Return the (X, Y) coordinate for the center point of the cell that contains the specified text.  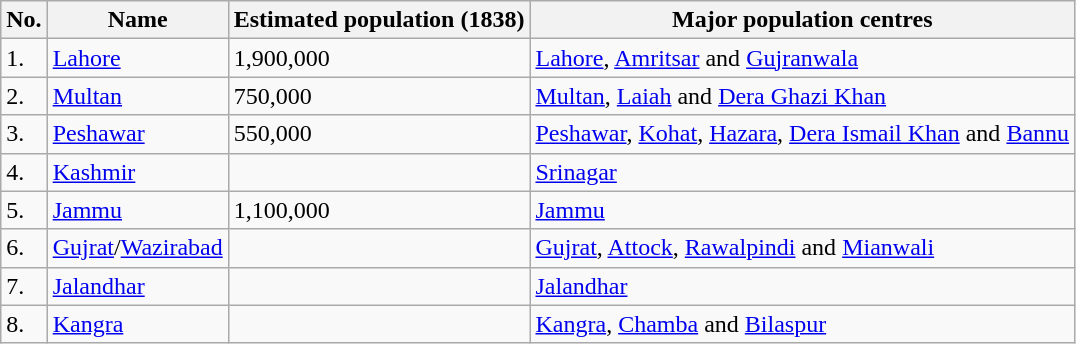
Lahore (138, 58)
Srinagar (802, 172)
Peshawar (138, 134)
1,900,000 (379, 58)
750,000 (379, 96)
1. (24, 58)
Multan, Laiah and Dera Ghazi Khan (802, 96)
Kangra (138, 324)
Major population centres (802, 20)
1,100,000 (379, 210)
Gujrat, Attock, Rawalpindi and Mianwali (802, 248)
5. (24, 210)
2. (24, 96)
550,000 (379, 134)
Kangra, Chamba and Bilaspur (802, 324)
Multan (138, 96)
Gujrat/Wazirabad (138, 248)
4. (24, 172)
No. (24, 20)
Estimated population (1838) (379, 20)
Peshawar, Kohat, Hazara, Dera Ismail Khan and Bannu (802, 134)
Name (138, 20)
7. (24, 286)
Lahore, Amritsar and Gujranwala (802, 58)
8. (24, 324)
6. (24, 248)
3. (24, 134)
Kashmir (138, 172)
